Provide the (X, Y) coordinate of the cell's center where the given text is located.  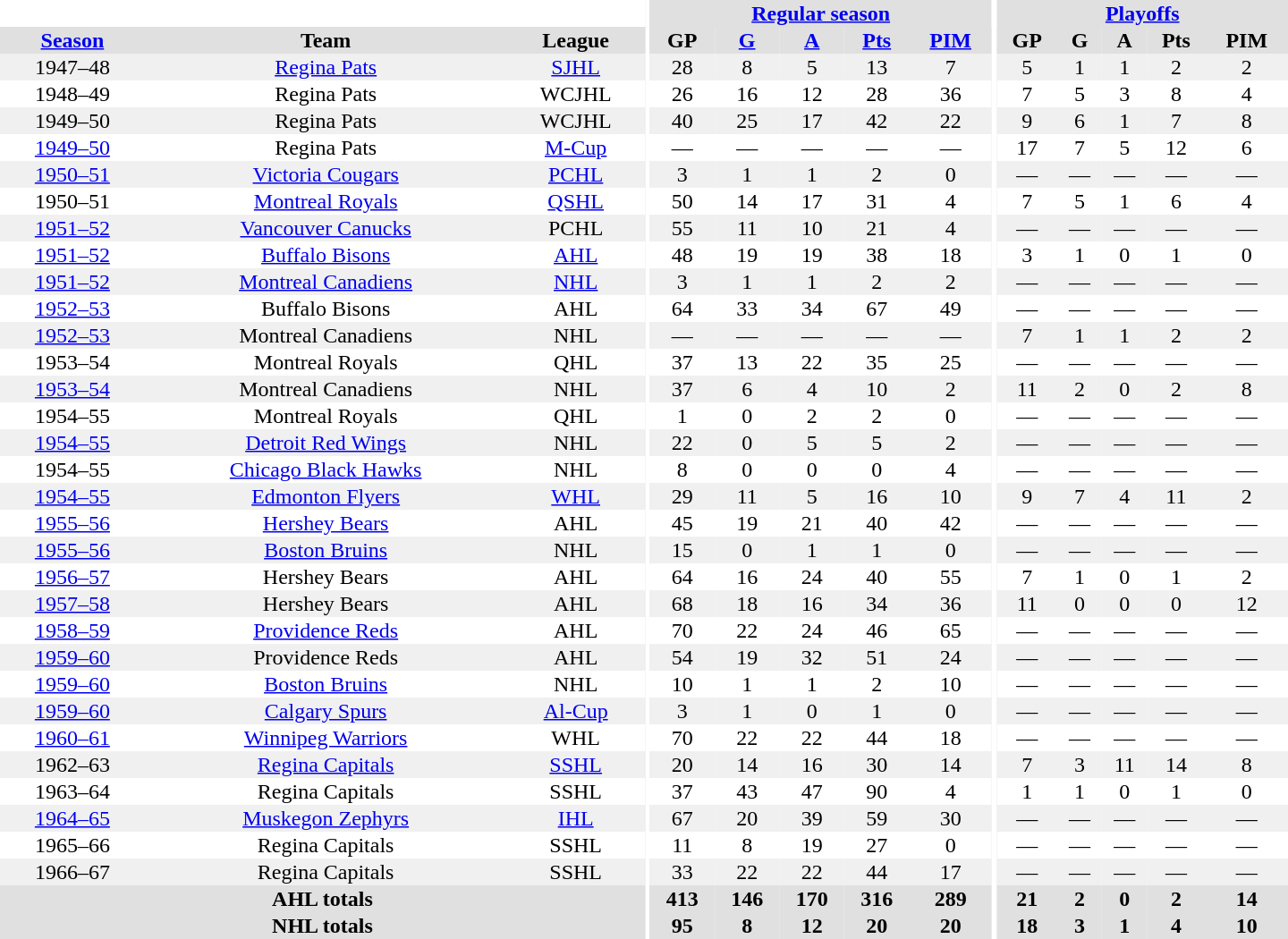
1965–66 (72, 845)
Season (72, 40)
65 (950, 630)
AHL totals (322, 899)
39 (812, 818)
1958–59 (72, 630)
League (576, 40)
Team (326, 40)
1966–67 (72, 872)
Victoria Cougars (326, 174)
1957–58 (72, 604)
Calgary Spurs (326, 711)
31 (877, 201)
27 (877, 845)
Regular season (820, 13)
170 (812, 899)
51 (877, 657)
1962–63 (72, 765)
49 (950, 309)
1956–57 (72, 577)
43 (748, 791)
47 (812, 791)
Playoffs (1142, 13)
NHL totals (322, 926)
45 (682, 523)
50 (682, 201)
1948–49 (72, 94)
413 (682, 899)
90 (877, 791)
26 (682, 94)
1947–48 (72, 67)
46 (877, 630)
1960–61 (72, 738)
29 (682, 496)
54 (682, 657)
316 (877, 899)
Edmonton Flyers (326, 496)
35 (877, 362)
1963–64 (72, 791)
1964–65 (72, 818)
289 (950, 899)
68 (682, 604)
Al-Cup (576, 711)
Detroit Red Wings (326, 443)
IHL (576, 818)
M-Cup (576, 148)
59 (877, 818)
SJHL (576, 67)
Vancouver Canucks (326, 228)
95 (682, 926)
38 (877, 255)
Winnipeg Warriors (326, 738)
Chicago Black Hawks (326, 469)
48 (682, 255)
146 (748, 899)
QSHL (576, 201)
32 (812, 657)
15 (682, 550)
Muskegon Zephyrs (326, 818)
